Search for the cell housing the specified text and yield its (x, y) center coordinate. 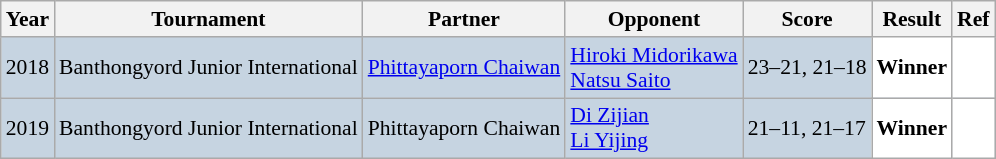
Score (808, 19)
Ref (973, 19)
Result (912, 19)
2019 (28, 128)
Tournament (208, 19)
2018 (28, 68)
Hiroki Midorikawa Natsu Saito (654, 68)
21–11, 21–17 (808, 128)
Di Zijian Li Yijing (654, 128)
Partner (464, 19)
Opponent (654, 19)
23–21, 21–18 (808, 68)
Year (28, 19)
